Scan for the cell matching the given text and deliver its (X, Y) coordinate at center. 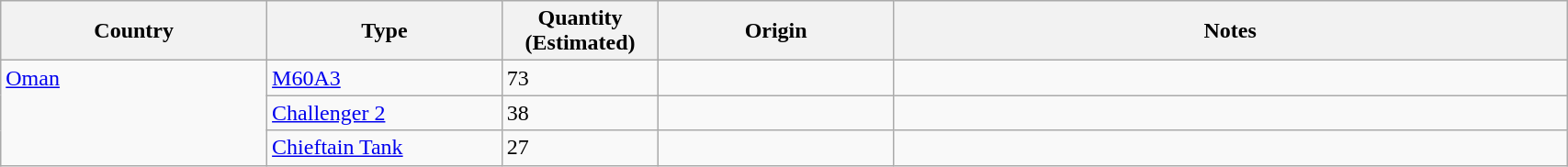
Origin (776, 31)
38 (580, 113)
27 (580, 148)
Type (385, 31)
M60A3 (385, 78)
Chieftain Tank (385, 148)
Notes (1231, 31)
Country (134, 31)
73 (580, 78)
Quantity (Estimated) (580, 31)
Oman (134, 113)
Challenger 2 (385, 113)
